Extract the (X, Y) coordinate from the center of the cell holding the provided text.  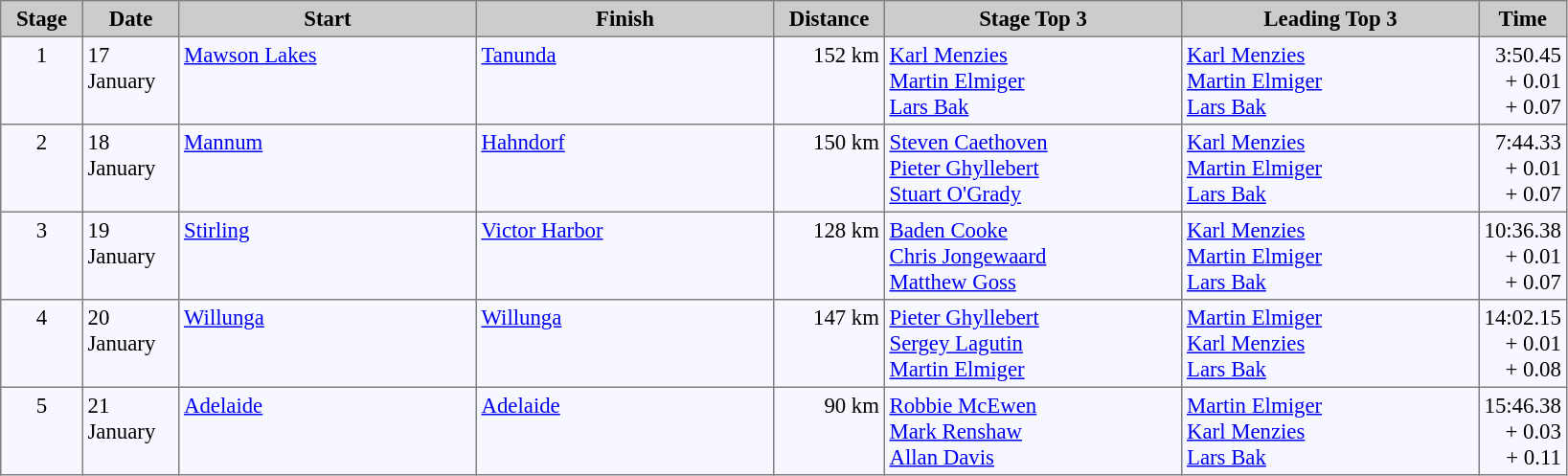
4 (42, 344)
128 km (829, 256)
Hahndorf (625, 169)
Mannum (328, 169)
10:36.38 + 0.01 + 0.07 (1523, 256)
Stage (42, 19)
Date (130, 19)
3 (42, 256)
Stirling (328, 256)
147 km (829, 344)
19 January (130, 256)
21 January (130, 431)
Time (1523, 19)
20 January (130, 344)
Baden Cooke Chris Jongewaard Matthew Goss (1033, 256)
3:50.45 + 0.01 + 0.07 (1523, 80)
Victor Harbor (625, 256)
14:02.15 + 0.01 + 0.08 (1523, 344)
Steven Caethoven Pieter Ghyllebert Stuart O'Grady (1033, 169)
1 (42, 80)
Distance (829, 19)
18 January (130, 169)
5 (42, 431)
150 km (829, 169)
Pieter Ghyllebert Sergey Lagutin Martin Elmiger (1033, 344)
Leading Top 3 (1330, 19)
2 (42, 169)
Stage Top 3 (1033, 19)
Finish (625, 19)
15:46.38 + 0.03 + 0.11 (1523, 431)
Start (328, 19)
152 km (829, 80)
Tanunda (625, 80)
90 km (829, 431)
Robbie McEwen Mark Renshaw Allan Davis (1033, 431)
Mawson Lakes (328, 80)
7:44.33 + 0.01 + 0.07 (1523, 169)
17 January (130, 80)
